From the cell containing the given text, extract its center point as (X, Y) coordinate. 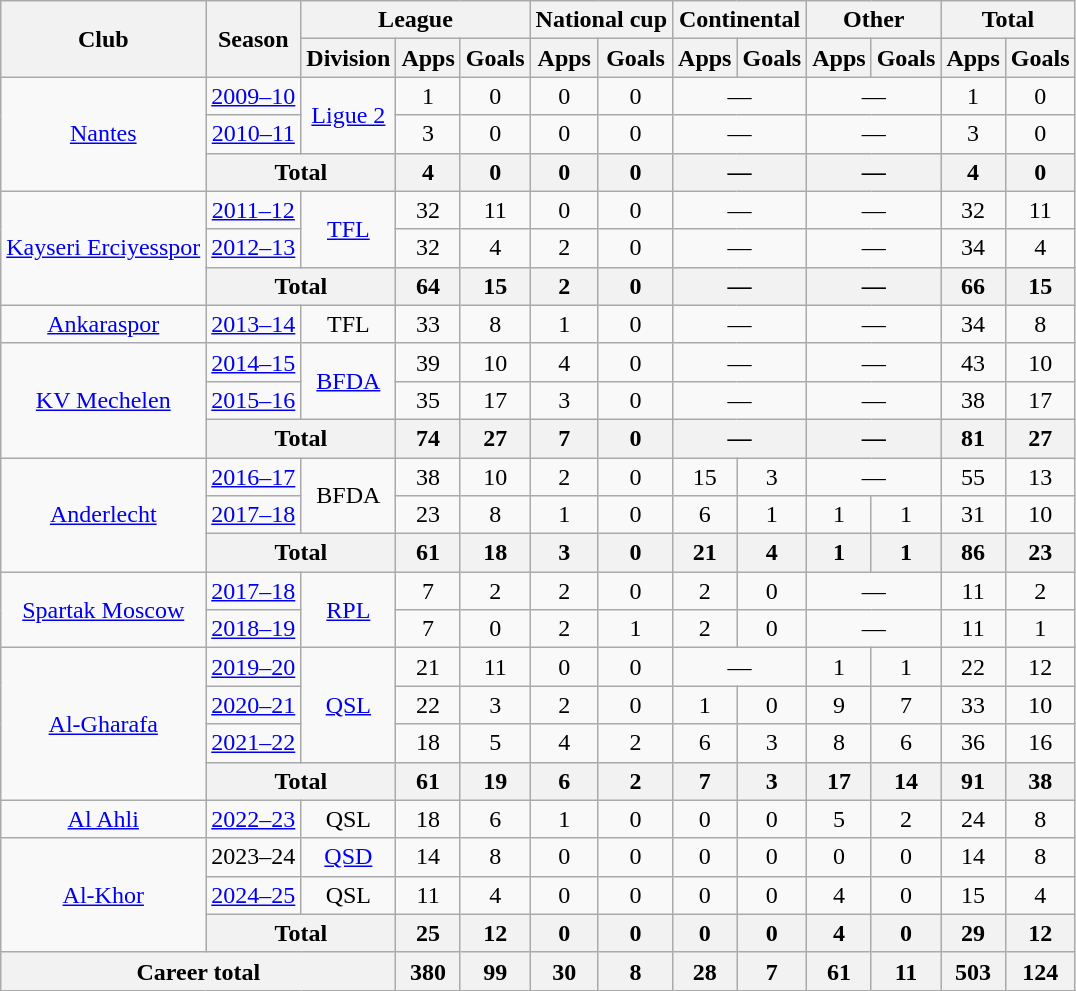
36 (973, 743)
RPL (348, 610)
13 (1040, 477)
9 (839, 705)
2015–16 (254, 400)
Career total (198, 971)
55 (973, 477)
30 (564, 971)
KV Mechelen (104, 400)
Nantes (104, 134)
2009–10 (254, 96)
League (416, 20)
99 (495, 971)
Spartak Moscow (104, 610)
Al-Khor (104, 895)
43 (973, 362)
503 (973, 971)
2019–20 (254, 667)
19 (495, 781)
124 (1040, 971)
QSD (348, 857)
29 (973, 933)
Club (104, 39)
66 (973, 286)
National cup (601, 20)
Ankaraspor (104, 324)
Al-Gharafa (104, 724)
380 (428, 971)
Anderlecht (104, 515)
91 (973, 781)
2010–11 (254, 134)
24 (973, 819)
2022–23 (254, 819)
2012–13 (254, 248)
2014–15 (254, 362)
Ligue 2 (348, 115)
81 (973, 438)
Kayseri Erciyesspor (104, 248)
Other (874, 20)
35 (428, 400)
Al Ahli (104, 819)
25 (428, 933)
39 (428, 362)
Season (254, 39)
2023–24 (254, 857)
2020–21 (254, 705)
2021–22 (254, 743)
2013–14 (254, 324)
2018–19 (254, 629)
16 (1040, 743)
2016–17 (254, 477)
86 (973, 553)
28 (705, 971)
2011–12 (254, 210)
31 (973, 515)
Division (348, 58)
64 (428, 286)
74 (428, 438)
Continental (740, 20)
2024–25 (254, 895)
